Scan for the cell matching the given text and deliver its (x, y) coordinate at center. 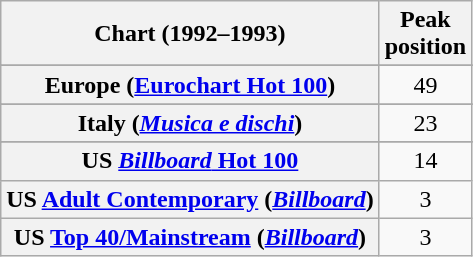
US Adult Contemporary (Billboard) (190, 199)
Italy (Musica e dischi) (190, 123)
US Billboard Hot 100 (190, 161)
23 (425, 123)
US Top 40/Mainstream (Billboard) (190, 237)
Chart (1992–1993) (190, 34)
Europe (Eurochart Hot 100) (190, 85)
49 (425, 85)
Peakposition (425, 34)
14 (425, 161)
